For the text-containing cell, return its midpoint in (x, y) coordinate format. 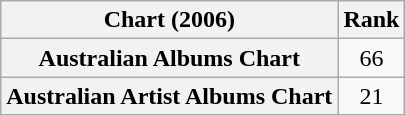
66 (372, 58)
21 (372, 96)
Rank (372, 20)
Australian Albums Chart (170, 58)
Chart (2006) (170, 20)
Australian Artist Albums Chart (170, 96)
